For the text-containing cell, return its midpoint in (X, Y) coordinate format. 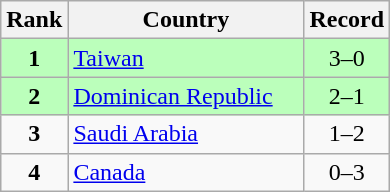
1–2 (347, 134)
0–3 (347, 172)
3–0 (347, 58)
Country (186, 20)
2 (34, 96)
Dominican Republic (186, 96)
1 (34, 58)
2–1 (347, 96)
Canada (186, 172)
Record (347, 20)
Taiwan (186, 58)
4 (34, 172)
Saudi Arabia (186, 134)
3 (34, 134)
Rank (34, 20)
